Pinpoint the cell where the given text exists, returning its (X, Y) midpoint coordinate. 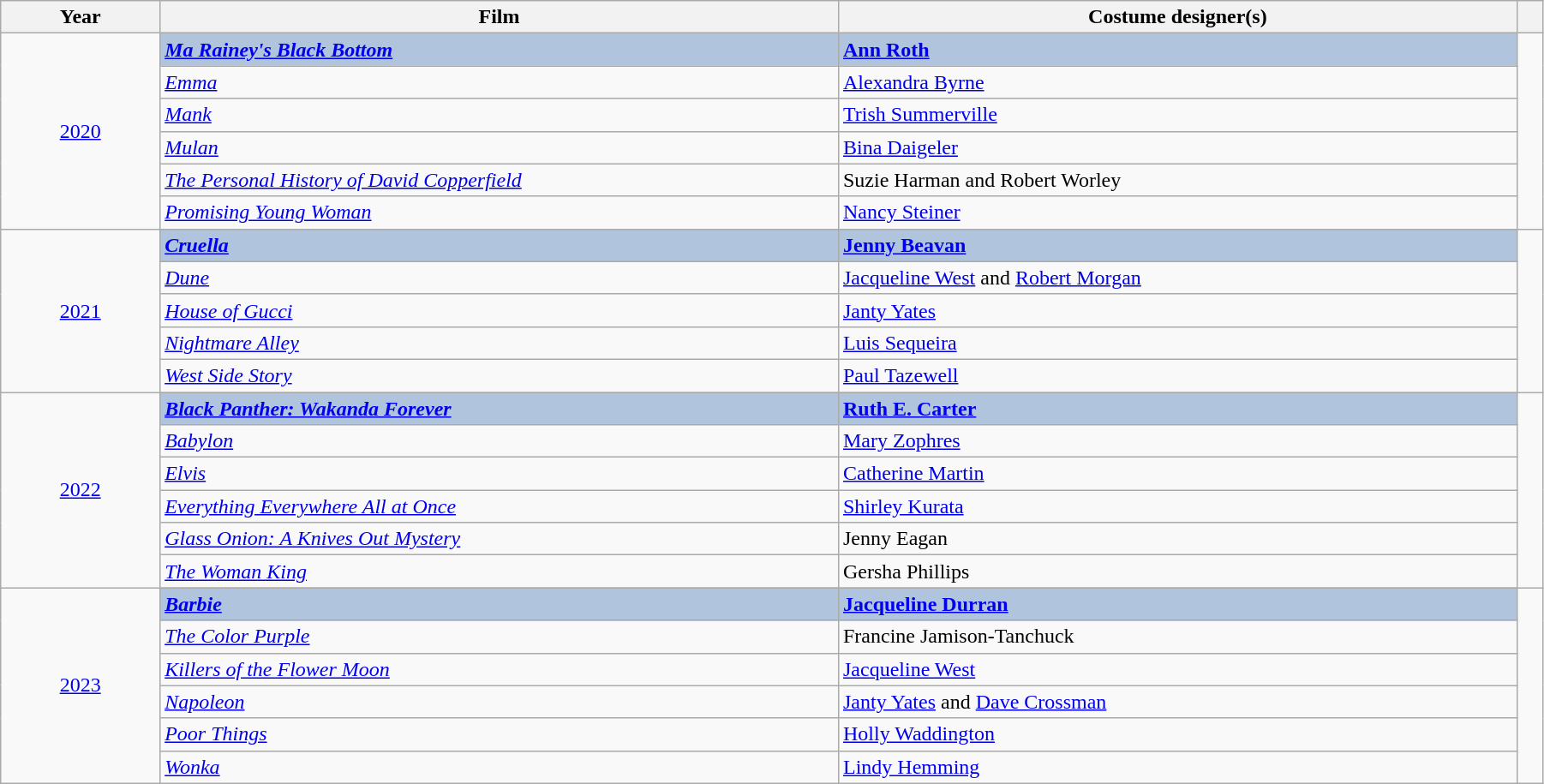
House of Gucci (500, 310)
2021 (81, 310)
Film (500, 17)
Jenny Eagan (1177, 539)
Gersha Phillips (1177, 572)
Nancy Steiner (1177, 212)
2020 (81, 131)
Ma Rainey's Black Bottom (500, 50)
Suzie Harman and Robert Worley (1177, 180)
Glass Onion: A Knives Out Mystery (500, 539)
Nightmare Alley (500, 343)
Wonka (500, 767)
Promising Young Woman (500, 212)
Alexandra Byrne (1177, 82)
Shirley Kurata (1177, 506)
Costume designer(s) (1177, 17)
Janty Yates (1177, 310)
The Woman King (500, 572)
The Color Purple (500, 637)
Bina Daigeler (1177, 147)
Jacqueline West and Robert Morgan (1177, 278)
Holly Waddington (1177, 734)
West Side Story (500, 375)
Barbie (500, 604)
Jenny Beavan (1177, 245)
Everything Everywhere All at Once (500, 506)
Mank (500, 115)
Trish Summerville (1177, 115)
Napoleon (500, 702)
Paul Tazewell (1177, 375)
Poor Things (500, 734)
Dune (500, 278)
Mary Zophres (1177, 441)
The Personal History of David Copperfield (500, 180)
2022 (81, 490)
Babylon (500, 441)
Luis Sequeira (1177, 343)
Catherine Martin (1177, 474)
Lindy Hemming (1177, 767)
Elvis (500, 474)
Jacqueline West (1177, 669)
Year (81, 17)
Emma (500, 82)
Ann Roth (1177, 50)
Cruella (500, 245)
2023 (81, 685)
Black Panther: Wakanda Forever (500, 409)
Francine Jamison-Tanchuck (1177, 637)
Janty Yates and Dave Crossman (1177, 702)
Jacqueline Durran (1177, 604)
Ruth E. Carter (1177, 409)
Killers of the Flower Moon (500, 669)
Mulan (500, 147)
